For the text-containing cell, return its midpoint in (X, Y) coordinate format. 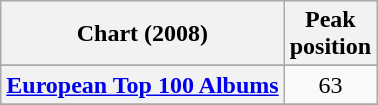
63 (330, 85)
European Top 100 Albums (142, 85)
Chart (2008) (142, 34)
Peakposition (330, 34)
